For the text-containing cell, return its midpoint in (x, y) coordinate format. 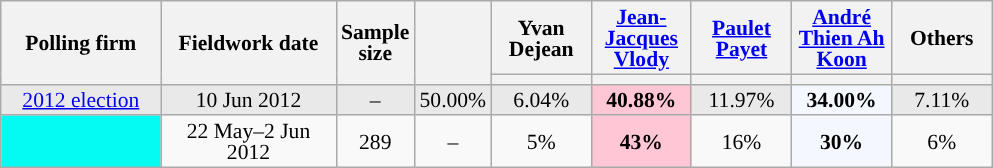
34.00% (842, 100)
Polling firm (81, 42)
Samplesize (375, 42)
6.04% (541, 100)
Paulet Payet (741, 38)
11.97% (741, 100)
30% (842, 142)
Fieldwork date (248, 42)
6% (942, 142)
Others (942, 38)
2012 election (81, 100)
50.00% (452, 100)
5% (541, 142)
40.88% (641, 100)
289 (375, 142)
Yvan Dejean (541, 38)
7.11% (942, 100)
10 Jun 2012 (248, 100)
22 May–2 Jun 2012 (248, 142)
André Thien Ah Koon (842, 38)
43% (641, 142)
Jean-Jacques Vlody (641, 38)
16% (741, 142)
